Output the (x, y) coordinate of the center of the cell containing the given text.  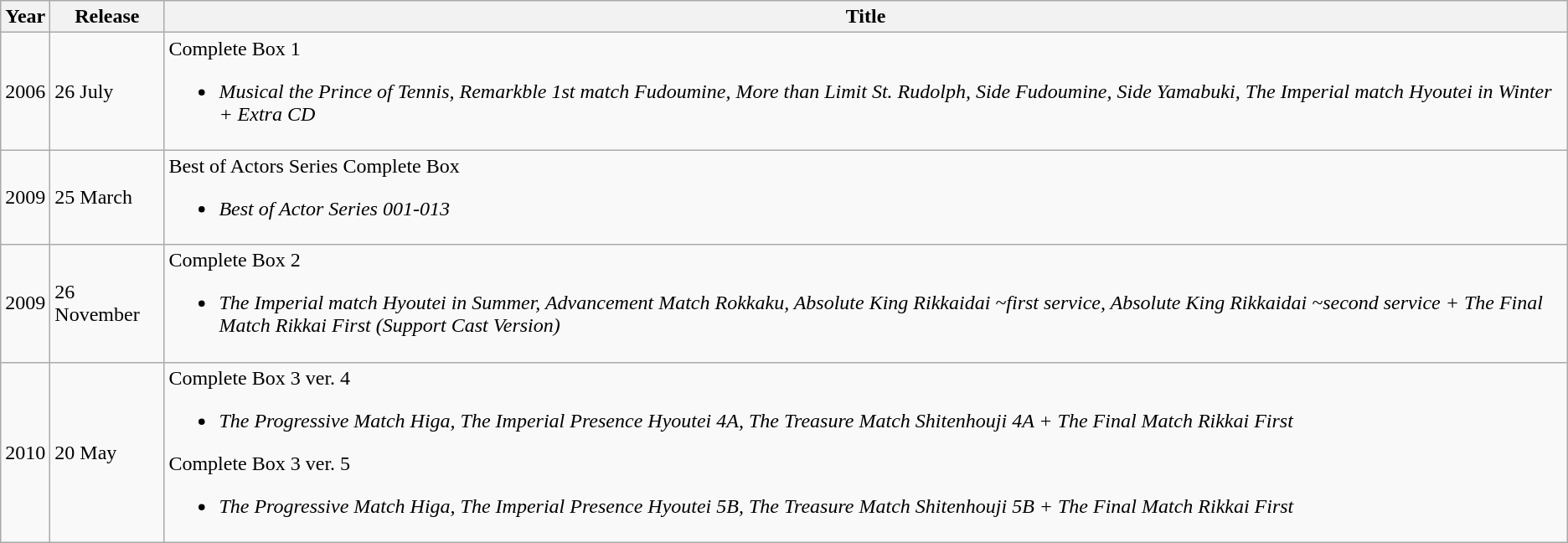
Best of Actors Series Complete BoxBest of Actor Series 001-013 (866, 198)
25 March (107, 198)
2010 (25, 452)
Year (25, 17)
Title (866, 17)
Release (107, 17)
26 November (107, 303)
20 May (107, 452)
26 July (107, 91)
2006 (25, 91)
